Return the [X, Y] coordinate for the center point of the cell that contains the specified text.  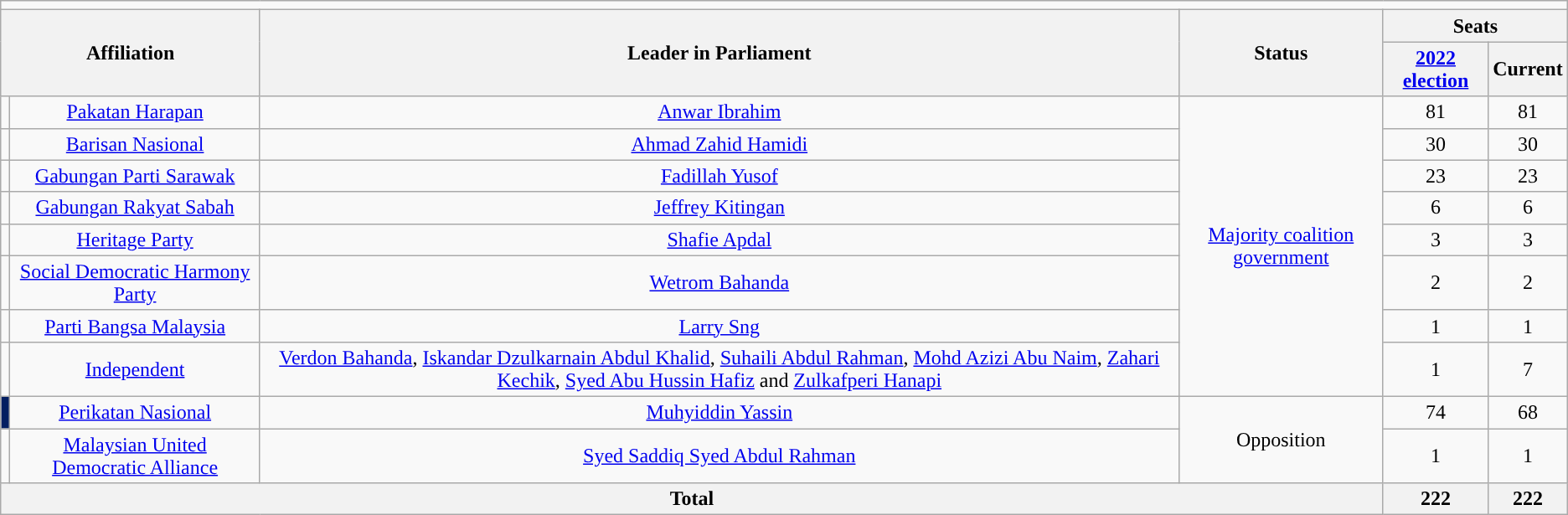
Malaysian United Democratic Alliance [136, 456]
Anwar Ibrahim [719, 112]
68 [1528, 412]
Status [1281, 54]
Heritage Party [136, 239]
Jeffrey Kitingan [719, 208]
2022 election [1436, 69]
Independent [136, 368]
Parti Bangsa Malaysia [136, 326]
Perikatan Nasional [136, 412]
Muhyiddin Yassin [719, 412]
Gabungan Parti Sarawak [136, 176]
Majority coalition government [1281, 246]
74 [1436, 412]
Leader in Parliament [719, 54]
Current [1528, 69]
Opposition [1281, 439]
Barisan Nasional [136, 144]
Larry Sng [719, 326]
Wetrom Bahanda [719, 283]
Syed Saddiq Syed Abdul Rahman [719, 456]
Fadillah Yusof [719, 176]
Seats [1475, 26]
Gabungan Rakyat Sabah [136, 208]
Pakatan Harapan [136, 112]
Ahmad Zahid Hamidi [719, 144]
Social Democratic Harmony Party [136, 283]
Affiliation [131, 54]
Shafie Apdal [719, 239]
Total [692, 499]
7 [1528, 368]
